For the text-containing cell, return its midpoint in [x, y] coordinate format. 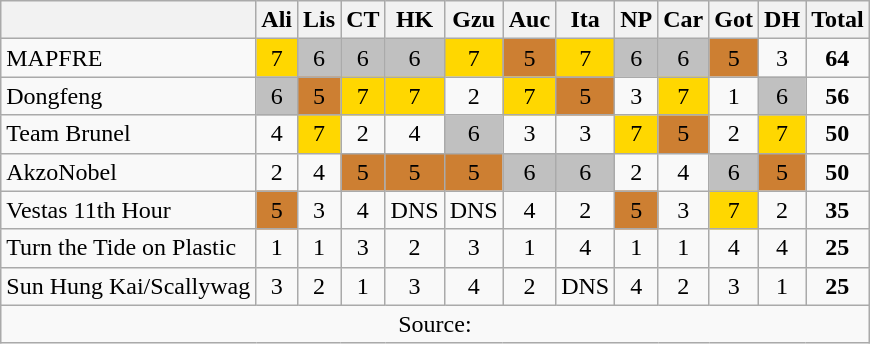
Source: [435, 324]
MAPFRE [128, 58]
Car [684, 20]
Dongfeng [128, 96]
AkzoNobel [128, 172]
Gzu [474, 20]
Ita [586, 20]
Vestas 11th Hour [128, 210]
Ali [277, 20]
Auc [529, 20]
35 [838, 210]
Team Brunel [128, 134]
Sun Hung Kai/Scallywag [128, 286]
Got [734, 20]
NP [636, 20]
56 [838, 96]
Total [838, 20]
DH [782, 20]
64 [838, 58]
Lis [320, 20]
CT [363, 20]
Turn the Tide on Plastic [128, 248]
HK [414, 20]
